From the cell containing the given text, extract its center point as [X, Y] coordinate. 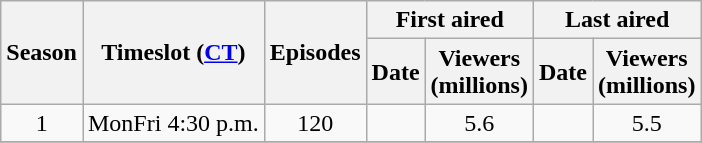
120 [315, 123]
5.6 [479, 123]
Episodes [315, 52]
MonFri 4:30 p.m. [173, 123]
1 [42, 123]
Last aired [616, 20]
5.5 [646, 123]
First aired [450, 20]
Timeslot (CT) [173, 52]
Season [42, 52]
